Pinpoint the cell where the given text exists, returning its [x, y] midpoint coordinate. 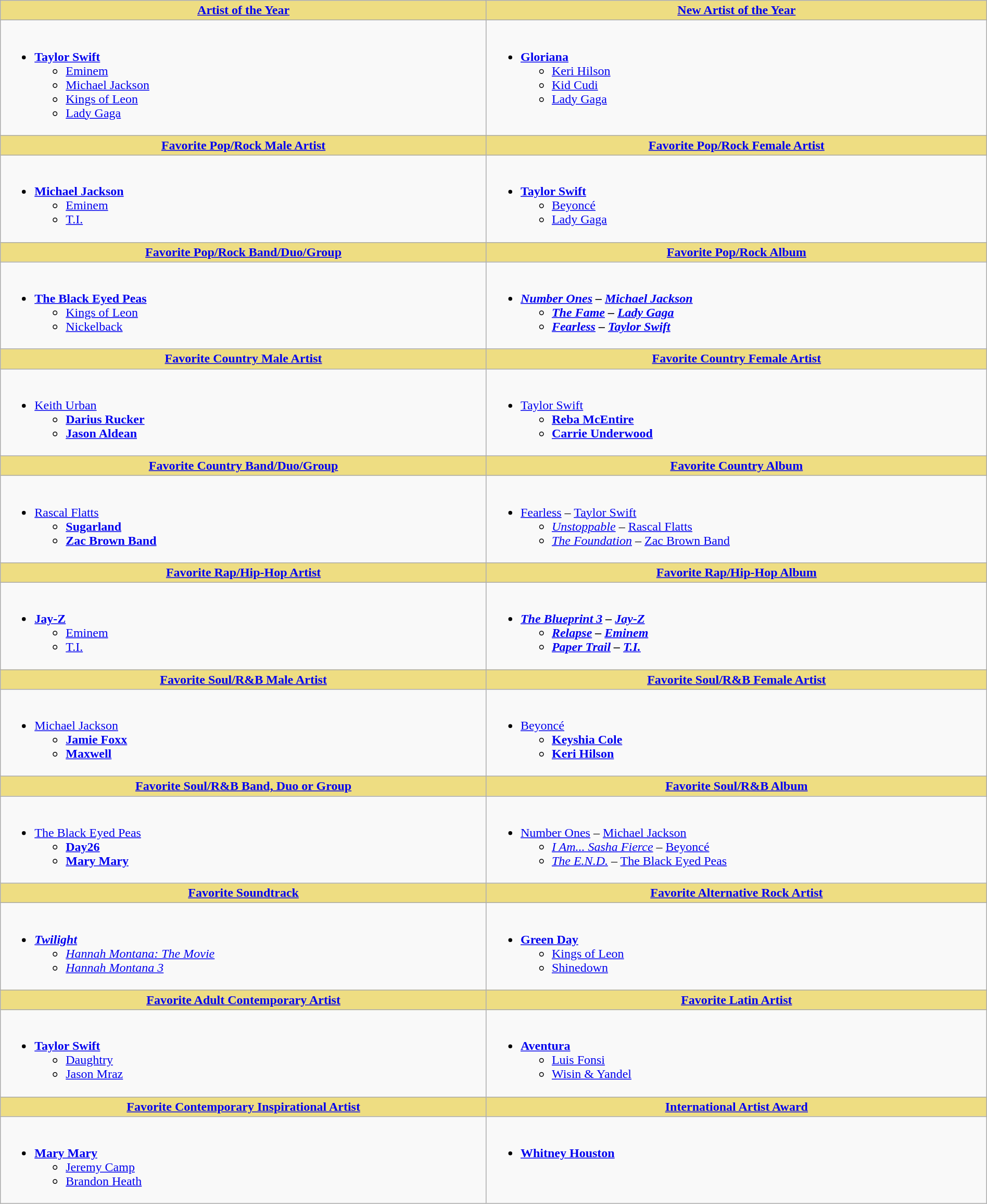
Favorite Alternative Rock Artist [736, 893]
Michael JacksonJamie FoxxMaxwell [244, 733]
Taylor SwiftEminemMichael JacksonKings of LeonLady Gaga [244, 78]
Favorite Country Female Artist [736, 359]
Favorite Pop/Rock Album [736, 252]
Keith UrbanDarius RuckerJason Aldean [244, 412]
Favorite Rap/Hip-Hop Album [736, 572]
Favorite Country Male Artist [244, 359]
Favorite Latin Artist [736, 1000]
AventuraLuis FonsiWisin & Yandel [736, 1053]
Green DayKings of LeonShinedown [736, 947]
Favorite Contemporary Inspirational Artist [244, 1107]
Taylor SwiftDaughtryJason Mraz [244, 1053]
Taylor SwiftReba McEntireCarrie Underwood [736, 412]
BeyoncéKeyshia ColeKeri Hilson [736, 733]
Whitney Houston [736, 1160]
TwilightHannah Montana: The MovieHannah Montana 3 [244, 947]
International Artist Award [736, 1107]
Favorite Soul/R&B Male Artist [244, 680]
Taylor SwiftBeyoncéLady Gaga [736, 199]
The Blueprint 3 – Jay-ZRelapse – EminemPaper Trail – T.I. [736, 626]
Jay-ZEminemT.I. [244, 626]
Number Ones – Michael JacksonThe Fame – Lady GagaFearless – Taylor Swift [736, 305]
New Artist of the Year [736, 10]
Michael JacksonEminemT.I. [244, 199]
Number Ones – Michael JacksonI Am... Sasha Fierce – BeyoncéThe E.N.D. – The Black Eyed Peas [736, 839]
Favorite Pop/Rock Male Artist [244, 145]
Artist of the Year [244, 10]
Favorite Soul/R&B Female Artist [736, 680]
The Black Eyed PeasKings of LeonNickelback [244, 305]
Favorite Adult Contemporary Artist [244, 1000]
Fearless – Taylor SwiftUnstoppable – Rascal FlattsThe Foundation – Zac Brown Band [736, 519]
Favorite Pop/Rock Band/Duo/Group [244, 252]
Favorite Soul/R&B Album [736, 786]
Mary MaryJeremy CampBrandon Heath [244, 1160]
GlorianaKeri HilsonKid CudiLady Gaga [736, 78]
The Black Eyed PeasDay26Mary Mary [244, 839]
Favorite Soul/R&B Band, Duo or Group [244, 786]
Favorite Pop/Rock Female Artist [736, 145]
Favorite Country Band/Duo/Group [244, 466]
Favorite Rap/Hip-Hop Artist [244, 572]
Favorite Soundtrack [244, 893]
Favorite Country Album [736, 466]
Rascal FlattsSugarlandZac Brown Band [244, 519]
